Determine the (x, y) coordinate at the center of the cell enclosing the given text.  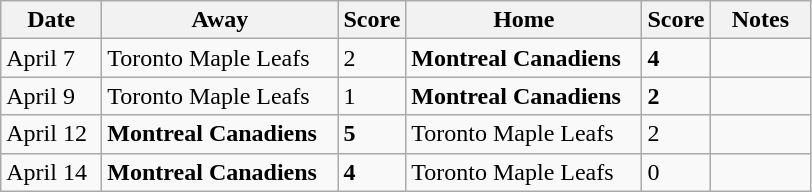
April 12 (52, 134)
April 9 (52, 96)
Notes (760, 20)
1 (372, 96)
April 7 (52, 58)
April 14 (52, 172)
Date (52, 20)
0 (676, 172)
Away (220, 20)
5 (372, 134)
Home (524, 20)
